Output the (X, Y) coordinate of the center of the cell containing the given text.  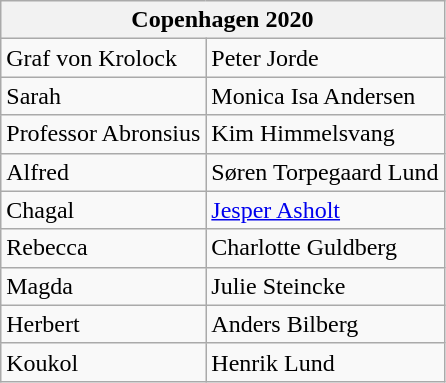
Copenhagen 2020 (222, 20)
Sarah (104, 96)
Søren Torpegaard Lund (325, 172)
Charlotte Guldberg (325, 248)
Koukol (104, 362)
Magda (104, 286)
Julie Steincke (325, 286)
Jesper Asholt (325, 210)
Graf von Krolock (104, 58)
Anders Bilberg (325, 324)
Peter Jorde (325, 58)
Herbert (104, 324)
Kim Himmelsvang (325, 134)
Alfred (104, 172)
Henrik Lund (325, 362)
Professor Abronsius (104, 134)
Monica Isa Andersen (325, 96)
Chagal (104, 210)
Rebecca (104, 248)
